Return the [X, Y] coordinate for the center point of the cell that contains the specified text.  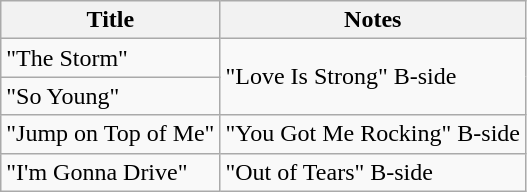
"The Storm" [110, 58]
"You Got Me Rocking" B-side [373, 134]
Notes [373, 20]
"I'm Gonna Drive" [110, 172]
Title [110, 20]
"Jump on Top of Me" [110, 134]
"So Young" [110, 96]
"Love Is Strong" B-side [373, 77]
"Out of Tears" B-side [373, 172]
